Find where the given text appears and provide that cell's center as (x, y) coordinate. 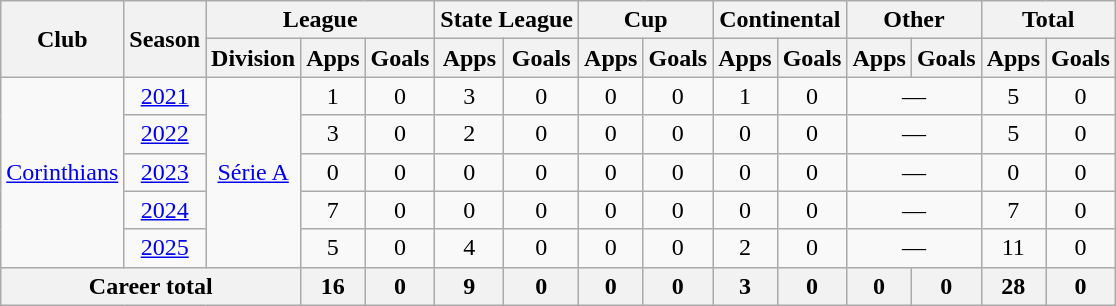
Season (165, 39)
Continental (780, 20)
9 (470, 286)
State League (507, 20)
Other (914, 20)
Corinthians (62, 172)
League (320, 20)
4 (470, 248)
16 (333, 286)
Career total (151, 286)
Club (62, 39)
2024 (165, 210)
2025 (165, 248)
2023 (165, 172)
11 (1013, 248)
2022 (165, 134)
Cup (646, 20)
Série A (254, 172)
Division (254, 58)
28 (1013, 286)
2021 (165, 96)
Total (1048, 20)
